Return [X, Y] of the center of cell containing provided text 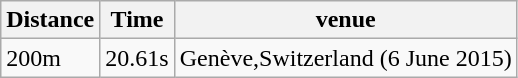
Distance [50, 20]
venue [346, 20]
Genève,Switzerland (6 June 2015) [346, 58]
Time [137, 20]
20.61s [137, 58]
200m [50, 58]
